From the cell containing the given text, extract its center point as (x, y) coordinate. 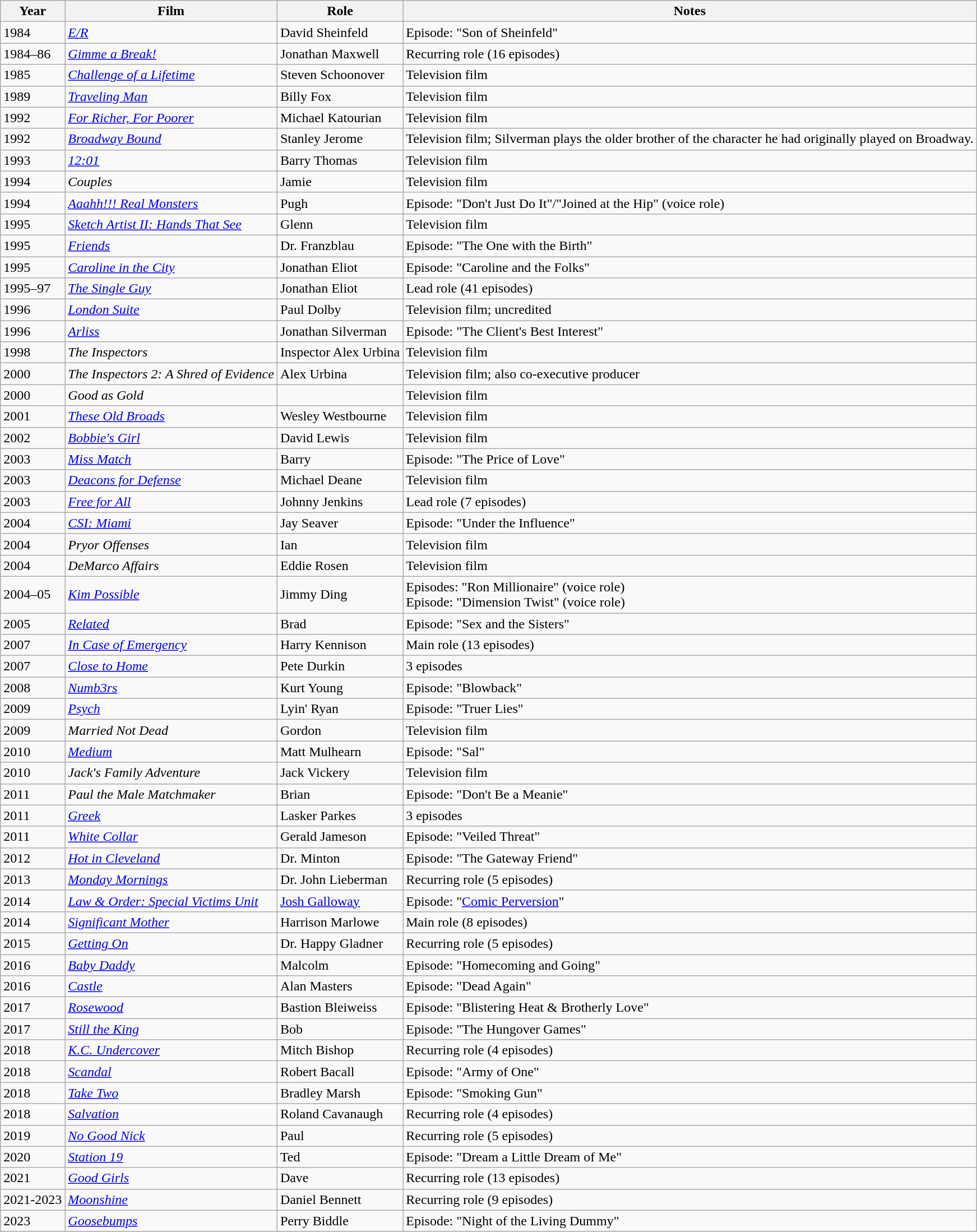
Traveling Man (172, 96)
1984–86 (33, 54)
Significant Mother (172, 922)
2023 (33, 1221)
Matt Mulhearn (340, 752)
Episode: "Under the Influence" (690, 523)
2002 (33, 438)
Related (172, 624)
Harrison Marlowe (340, 922)
Take Two (172, 1093)
Medium (172, 752)
Film (172, 11)
Episode: "Don't Just Do It"/"Joined at the Hip" (voice role) (690, 203)
Episode: "Blowback" (690, 688)
2019 (33, 1136)
Aaahh!!! Real Monsters (172, 203)
Episodes: "Ron Millionaire" (voice role)Episode: "Dimension Twist" (voice role) (690, 594)
Glenn (340, 224)
Barry Thomas (340, 160)
Monday Mornings (172, 879)
The Inspectors (172, 353)
Jay Seaver (340, 523)
Episode: "Smoking Gun" (690, 1093)
Episode: "Blistering Heat & Brotherly Love" (690, 1008)
2015 (33, 943)
Dave (340, 1178)
Kim Possible (172, 594)
Jack's Family Adventure (172, 773)
Episode: "Don't Be a Meanie" (690, 794)
Barry (340, 459)
Episode: "Dream a Little Dream of Me" (690, 1157)
Paul the Male Matchmaker (172, 794)
Good Girls (172, 1178)
2001 (33, 416)
Jamie (340, 182)
Television film; Silverman plays the older brother of the character he had originally played on Broadway. (690, 139)
Free for All (172, 502)
2008 (33, 688)
Gordon (340, 730)
Dr. Franzblau (340, 246)
Alex Urbina (340, 374)
Role (340, 11)
No Good Nick (172, 1136)
Lead role (41 episodes) (690, 289)
Episode: "The Client's Best Interest" (690, 331)
Episode: "The One with the Birth" (690, 246)
DeMarco Affairs (172, 566)
Episode: "Army of One" (690, 1072)
Greek (172, 816)
Lasker Parkes (340, 816)
Jonathan Maxwell (340, 54)
Miss Match (172, 459)
Alan Masters (340, 986)
1989 (33, 96)
2013 (33, 879)
Michael Katourian (340, 118)
Episode: "Dead Again" (690, 986)
Bobbie's Girl (172, 438)
Bradley Marsh (340, 1093)
Kurt Young (340, 688)
Main role (8 episodes) (690, 922)
Pryor Offenses (172, 544)
White Collar (172, 837)
Deacons for Defense (172, 480)
Law & Order: Special Victims Unit (172, 901)
London Suite (172, 310)
Eddie Rosen (340, 566)
E/R (172, 33)
Sketch Artist II: Hands That See (172, 224)
Pete Durkin (340, 666)
12:01 (172, 160)
Bob (340, 1029)
Dr. Minton (340, 858)
Steven Schoonover (340, 75)
2020 (33, 1157)
David Sheinfeld (340, 33)
Harry Kennison (340, 645)
Episode: "The Price of Love" (690, 459)
Gimme a Break! (172, 54)
Stanley Jerome (340, 139)
Jimmy Ding (340, 594)
For Richer, For Poorer (172, 118)
Mitch Bishop (340, 1050)
Paul (340, 1136)
The Single Guy (172, 289)
2021 (33, 1178)
Episode: "The Gateway Friend" (690, 858)
Goosebumps (172, 1221)
Episode: "Caroline and the Folks" (690, 267)
Still the King (172, 1029)
Episode: "Veiled Threat" (690, 837)
Robert Bacall (340, 1072)
Numb3rs (172, 688)
2012 (33, 858)
2004–05 (33, 594)
Challenge of a Lifetime (172, 75)
Psych (172, 709)
Ted (340, 1157)
Close to Home (172, 666)
Daniel Bennett (340, 1199)
1995–97 (33, 289)
Television film; uncredited (690, 310)
1984 (33, 33)
Brian (340, 794)
Episode: "The Hungover Games" (690, 1029)
2005 (33, 624)
Lyin' Ryan (340, 709)
Pugh (340, 203)
1998 (33, 353)
Moonshine (172, 1199)
Arliss (172, 331)
Bastion Bleiweiss (340, 1008)
Baby Daddy (172, 965)
1985 (33, 75)
Gerald Jameson (340, 837)
Recurring role (9 episodes) (690, 1199)
Salvation (172, 1114)
In Case of Emergency (172, 645)
Good as Gold (172, 395)
Castle (172, 986)
Main role (13 episodes) (690, 645)
Scandal (172, 1072)
Inspector Alex Urbina (340, 353)
Dr. Happy Gladner (340, 943)
Dr. John Lieberman (340, 879)
Caroline in the City (172, 267)
Episode: "Sex and the Sisters" (690, 624)
Episode: "Truer Lies" (690, 709)
Josh Galloway (340, 901)
Episode: "Night of the Living Dummy" (690, 1221)
Wesley Westbourne (340, 416)
The Inspectors 2: A Shred of Evidence (172, 374)
Brad (340, 624)
Couples (172, 182)
Notes (690, 11)
Station 19 (172, 1157)
Episode: "Comic Perversion" (690, 901)
Television film; also co-executive producer (690, 374)
Broadway Bound (172, 139)
Episode: "Son of Sheinfeld" (690, 33)
Friends (172, 246)
Billy Fox (340, 96)
2021-2023 (33, 1199)
Lead role (7 episodes) (690, 502)
Roland Cavanaugh (340, 1114)
Getting On (172, 943)
Year (33, 11)
Episode: "Sal" (690, 752)
Johnny Jenkins (340, 502)
Perry Biddle (340, 1221)
Malcolm (340, 965)
Episode: "Homecoming and Going" (690, 965)
David Lewis (340, 438)
Michael Deane (340, 480)
Recurring role (13 episodes) (690, 1178)
Recurring role (16 episodes) (690, 54)
Jack Vickery (340, 773)
1993 (33, 160)
These Old Broads (172, 416)
Ian (340, 544)
Married Not Dead (172, 730)
Hot in Cleveland (172, 858)
Jonathan Silverman (340, 331)
Rosewood (172, 1008)
K.C. Undercover (172, 1050)
Paul Dolby (340, 310)
CSI: Miami (172, 523)
